Identify which cell holds the provided text, then report its (X, Y) central coordinate. 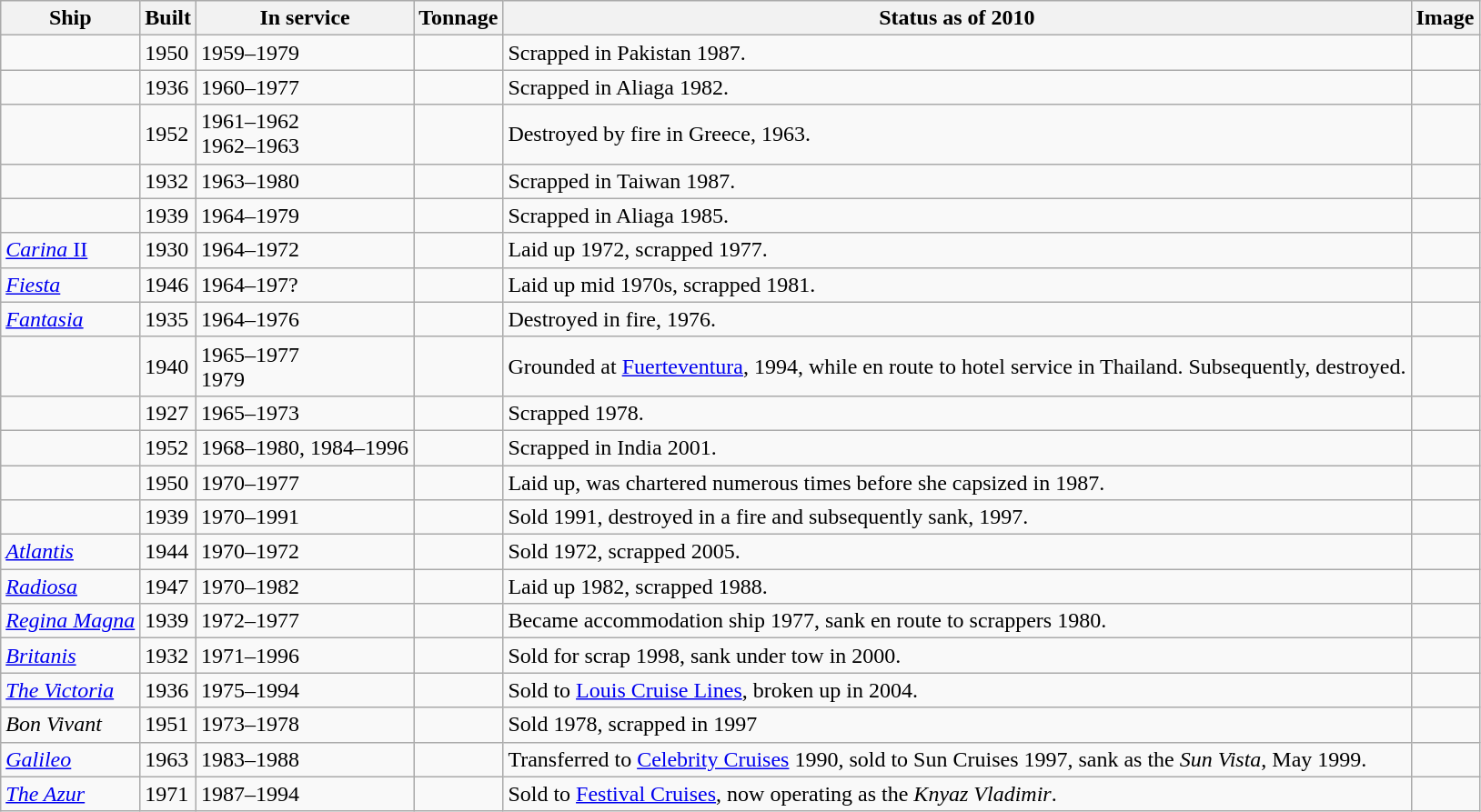
1947 (168, 586)
Sold for scrap 1998, sank under tow in 2000. (957, 656)
Atlantis (71, 552)
Laid up 1982, scrapped 1988. (957, 586)
1971 (168, 794)
1960–1977 (306, 87)
Grounded at Fuerteventura, 1994, while en route to hotel service in Thailand. Subsequently, destroyed. (957, 366)
The Azur (71, 794)
1964–197? (306, 285)
Fantasia (71, 319)
Sold to Louis Cruise Lines, broken up in 2004. (957, 690)
Scrapped in India 2001. (957, 447)
1987–1994 (306, 794)
Laid up 1972, scrapped 1977. (957, 250)
In service (306, 18)
Sold 1978, scrapped in 1997 (957, 725)
1940 (168, 366)
1970–1972 (306, 552)
Laid up, was chartered numerous times before she capsized in 1987. (957, 483)
1964–1976 (306, 319)
Britanis (71, 656)
1959–1979 (306, 53)
Laid up mid 1970s, scrapped 1981. (957, 285)
Became accommodation ship 1977, sank en route to scrappers 1980. (957, 621)
Sold 1972, scrapped 2005. (957, 552)
Transferred to Celebrity Cruises 1990, sold to Sun Cruises 1997, sank as the Sun Vista, May 1999. (957, 759)
1975–1994 (306, 690)
1946 (168, 285)
1973–1978 (306, 725)
1965–19771979 (306, 366)
Destroyed in fire, 1976. (957, 319)
1964–1979 (306, 216)
Image (1445, 18)
Scrapped in Taiwan 1987. (957, 181)
The Victoria (71, 690)
Sold 1991, destroyed in a fire and subsequently sank, 1997. (957, 517)
Bon Vivant (71, 725)
1963 (168, 759)
1971–1996 (306, 656)
Regina Magna (71, 621)
Scrapped in Aliaga 1982. (957, 87)
1930 (168, 250)
1972–1977 (306, 621)
1944 (168, 552)
Scrapped 1978. (957, 413)
1970–1977 (306, 483)
Galileo (71, 759)
Built (168, 18)
1951 (168, 725)
Destroyed by fire in Greece, 1963. (957, 135)
1964–1972 (306, 250)
1970–1991 (306, 517)
Carina II (71, 250)
Scrapped in Pakistan 1987. (957, 53)
1968–1980, 1984–1996 (306, 447)
Ship (71, 18)
1961–19621962–1963 (306, 135)
1963–1980 (306, 181)
1927 (168, 413)
Sold to Festival Cruises, now operating as the Knyaz Vladimir. (957, 794)
Scrapped in Aliaga 1985. (957, 216)
Fiesta (71, 285)
1983–1988 (306, 759)
1935 (168, 319)
Radiosa (71, 586)
Status as of 2010 (957, 18)
Tonnage (458, 18)
1970–1982 (306, 586)
1965–1973 (306, 413)
